Detect which cell encompasses the target text, then output its (X, Y) center coordinate. 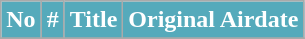
Original Airdate (214, 20)
No (21, 20)
Title (94, 20)
# (52, 20)
